Output the [x, y] coordinate of the center of the cell containing the given text.  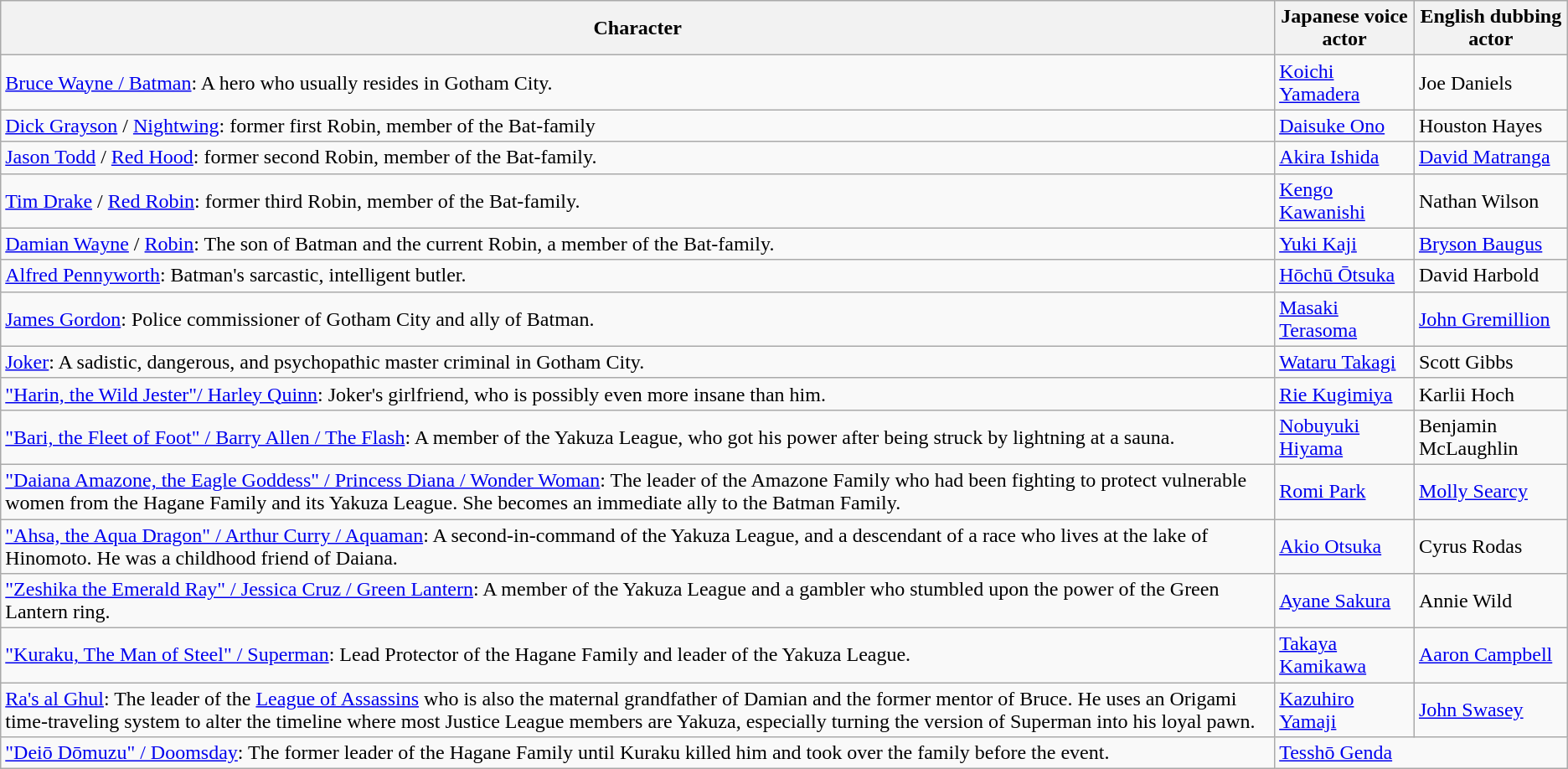
Character [638, 28]
Wataru Takagi [1345, 362]
Damian Wayne / Robin: The son of Batman and the current Robin, a member of the Bat-family. [638, 244]
"Harin, the Wild Jester"/ Harley Quinn: Joker's girlfriend, who is possibly even more insane than him. [638, 394]
Akio Otsuka [1345, 546]
Aaron Campbell [1491, 655]
Koichi Yamadera [1345, 82]
Benjamin McLaughlin [1491, 437]
Karlii Hoch [1491, 394]
Joker: A sadistic, dangerous, and psychopathic master criminal in Gotham City. [638, 362]
Akira Ishida [1345, 157]
Kengo Kawanishi [1345, 201]
Tim Drake / Red Robin: former third Robin, member of the Bat-family. [638, 201]
Kazuhiro Yamaji [1345, 710]
Daisuke Ono [1345, 126]
John Gremillion [1491, 318]
Bryson Baugus [1491, 244]
Takaya Kamikawa [1345, 655]
"Deiō Dōmuzu" / Doomsday: The former leader of the Hagane Family until Kuraku killed him and took over the family before the event. [638, 753]
Masaki Terasoma [1345, 318]
Ayane Sakura [1345, 601]
Hōchū Ōtsuka [1345, 276]
Dick Grayson / Nightwing: former first Robin, member of the Bat-family [638, 126]
Yuki Kaji [1345, 244]
"Kuraku, The Man of Steel" / Superman: Lead Protector of the Hagane Family and leader of the Yakuza League. [638, 655]
Japanese voice actor [1345, 28]
John Swasey [1491, 710]
Alfred Pennyworth: Batman's sarcastic, intelligent butler. [638, 276]
Joe Daniels [1491, 82]
David Matranga [1491, 157]
Cyrus Rodas [1491, 546]
Nathan Wilson [1491, 201]
Molly Searcy [1491, 491]
Nobuyuki Hiyama [1345, 437]
Rie Kugimiya [1345, 394]
Tesshō Genda [1421, 753]
Jason Todd / Red Hood: former second Robin, member of the Bat-family. [638, 157]
James Gordon: Police commissioner of Gotham City and ally of Batman. [638, 318]
English dubbing actor [1491, 28]
"Bari, the Fleet of Foot" / Barry Allen / The Flash: A member of the Yakuza League, who got his power after being struck by lightning at a sauna. [638, 437]
Annie Wild [1491, 601]
David Harbold [1491, 276]
Houston Hayes [1491, 126]
Scott Gibbs [1491, 362]
Bruce Wayne / Batman: A hero who usually resides in Gotham City. [638, 82]
Romi Park [1345, 491]
